Capture the cell that displays the provided text and extract its (x, y) central coordinate. 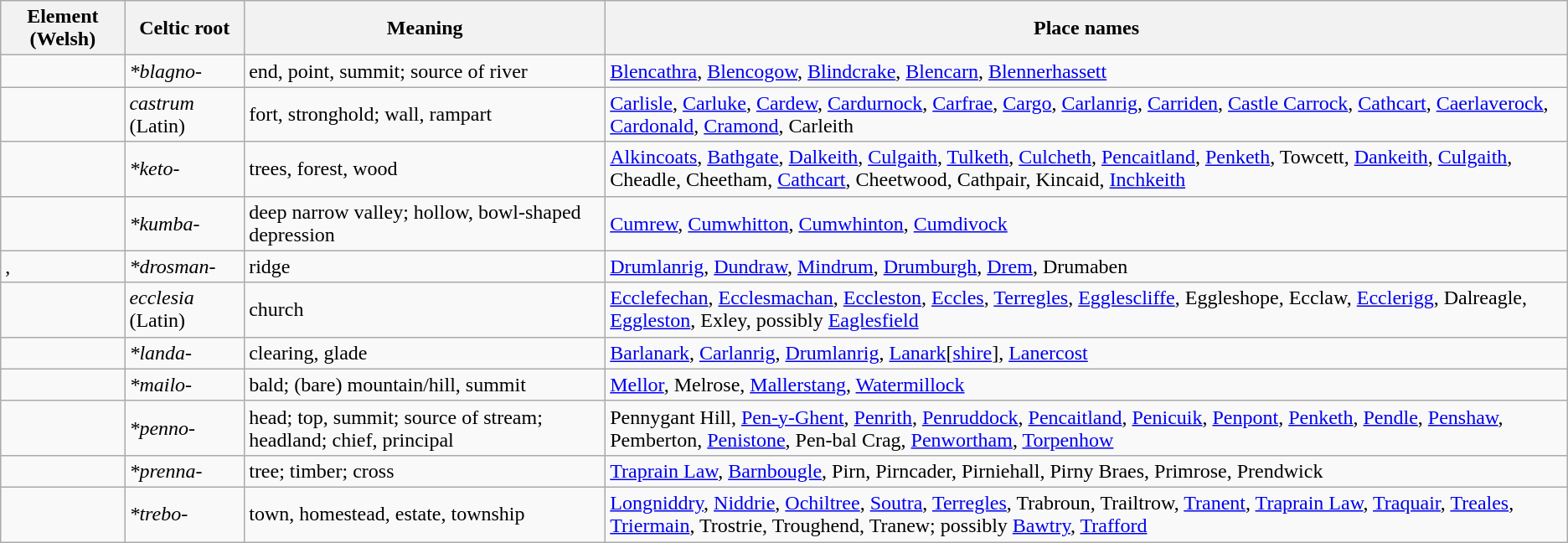
*prenna- (184, 471)
church (426, 310)
head; top, summit; source of stream; headland; chief, principal (426, 427)
*trebo- (184, 515)
Celtic root (184, 28)
*blagno- (184, 71)
*landa- (184, 353)
end, point, summit; source of river (426, 71)
Place names (1087, 28)
tree; timber; cross (426, 471)
*kumba- (184, 223)
castrum (Latin) (184, 114)
, (63, 266)
*mailo- (184, 385)
Blencathra, Blencogow, Blindcrake, Blencarn, Blennerhassett (1087, 71)
Meaning (426, 28)
town, homestead, estate, township (426, 515)
*penno- (184, 427)
Carlisle, Carluke, Cardew, Cardurnock, Carfrae, Cargo, Carlanrig, Carriden, Castle Carrock, Cathcart, Caerlaverock, Cardonald, Cramond, Carleith (1087, 114)
clearing, glade (426, 353)
Drumlanrig, Dundraw, Mindrum, Drumburgh, Drem, Drumaben (1087, 266)
Mellor, Melrose, Mallerstang, Watermillock (1087, 385)
Element (Welsh) (63, 28)
Cumrew, Cumwhitton, Cumwhinton, Cumdivock (1087, 223)
ecclesia (Latin) (184, 310)
Traprain Law, Barnbougle, Pirn, Pirncader, Pirniehall, Pirny Braes, Primrose, Prendwick (1087, 471)
ridge (426, 266)
*drosman- (184, 266)
deep narrow valley; hollow, bowl-shaped depression (426, 223)
trees, forest, wood (426, 169)
*keto- (184, 169)
bald; (bare) mountain/hill, summit (426, 385)
Barlanark, Carlanrig, Drumlanrig, Lanark[shire], Lanercost (1087, 353)
fort, stronghold; wall, rampart (426, 114)
